Find where the given text appears and provide that cell's center as (X, Y) coordinate. 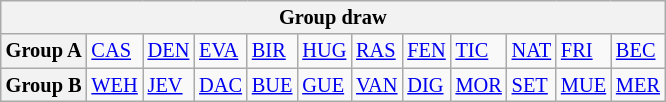
SET (532, 85)
Group draw (333, 17)
DEN (169, 51)
JEV (169, 85)
TIC (479, 51)
GUE (324, 85)
HUG (324, 51)
CAS (115, 51)
FEN (426, 51)
FRI (584, 51)
MUE (584, 85)
EVA (220, 51)
Group A (44, 51)
VAN (376, 85)
BEC (638, 51)
DAC (220, 85)
MOR (479, 85)
DIG (426, 85)
MER (638, 85)
Group B (44, 85)
WEH (115, 85)
NAT (532, 51)
RAS (376, 51)
BIR (272, 51)
BUE (272, 85)
